Determine the (X, Y) coordinate at the center of the cell enclosing the given text.  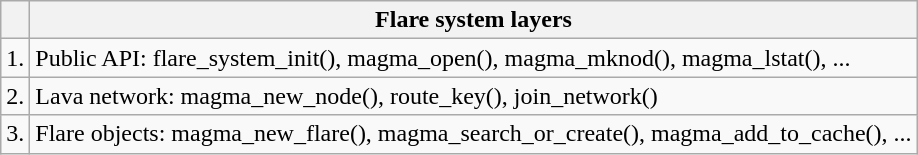
2. (16, 96)
Public API: flare_system_init(), magma_open(), magma_mknod(), magma_lstat(), ... (474, 58)
1. (16, 58)
Lava network: magma_new_node(), route_key(), join_network() (474, 96)
3. (16, 134)
Flare system layers (474, 20)
Flare objects: magma_new_flare(), magma_search_or_create(), magma_add_to_cache(), ... (474, 134)
